Output the (X, Y) coordinate of the center of the cell containing the given text.  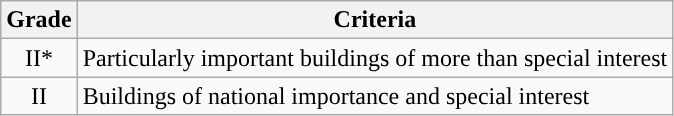
Grade (39, 20)
Particularly important buildings of more than special interest (375, 58)
II* (39, 58)
Buildings of national importance and special interest (375, 96)
Criteria (375, 20)
II (39, 96)
